Return the (x, y) coordinate for the center point of the cell that contains the specified text.  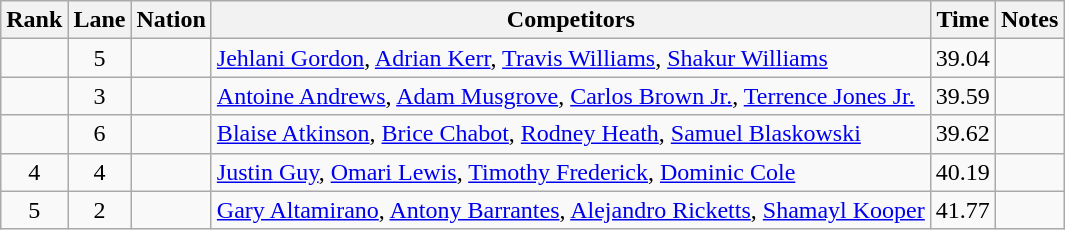
39.59 (962, 96)
Gary Altamirano, Antony Barrantes, Alejandro Ricketts, Shamayl Kooper (570, 210)
2 (100, 210)
6 (100, 134)
39.62 (962, 134)
Nation (171, 20)
39.04 (962, 58)
41.77 (962, 210)
3 (100, 96)
Time (962, 20)
Competitors (570, 20)
Blaise Atkinson, Brice Chabot, Rodney Heath, Samuel Blaskowski (570, 134)
Lane (100, 20)
Antoine Andrews, Adam Musgrove, Carlos Brown Jr., Terrence Jones Jr. (570, 96)
Jehlani Gordon, Adrian Kerr, Travis Williams, Shakur Williams (570, 58)
40.19 (962, 172)
Rank (34, 20)
Notes (1029, 20)
Justin Guy, Omari Lewis, Timothy Frederick, Dominic Cole (570, 172)
